Return the (X, Y) coordinate for the center point of the cell that contains the specified text.  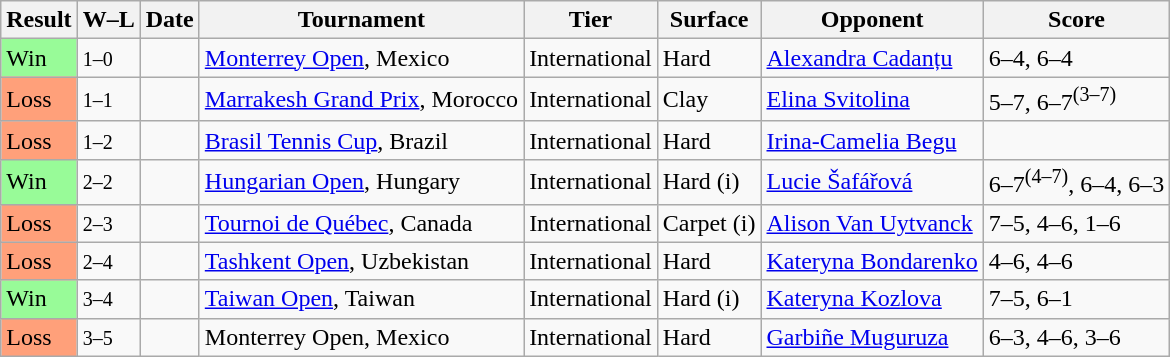
2–3 (108, 223)
6–3, 4–6, 3–6 (1076, 337)
4–6, 4–6 (1076, 261)
Taiwan Open, Taiwan (361, 299)
W–L (108, 20)
Kateryna Bondarenko (872, 261)
Tashkent Open, Uzbekistan (361, 261)
Irina-Camelia Begu (872, 140)
5–7, 6–7(3–7) (1076, 100)
Lucie Šafářová (872, 182)
Tier (591, 20)
Date (170, 20)
Alexandra Cadanțu (872, 58)
Tournament (361, 20)
Tournoi de Québec, Canada (361, 223)
1–0 (108, 58)
1–2 (108, 140)
Result (39, 20)
3–5 (108, 337)
1–1 (108, 100)
2–2 (108, 182)
Score (1076, 20)
7–5, 4–6, 1–6 (1076, 223)
Clay (709, 100)
Kateryna Kozlova (872, 299)
Elina Svitolina (872, 100)
Brasil Tennis Cup, Brazil (361, 140)
Marrakesh Grand Prix, Morocco (361, 100)
2–4 (108, 261)
Carpet (i) (709, 223)
Surface (709, 20)
Alison Van Uytvanck (872, 223)
6–7(4–7), 6–4, 6–3 (1076, 182)
6–4, 6–4 (1076, 58)
Opponent (872, 20)
3–4 (108, 299)
7–5, 6–1 (1076, 299)
Garbiñe Muguruza (872, 337)
Hungarian Open, Hungary (361, 182)
